Detect which cell encompasses the target text, then output its (X, Y) center coordinate. 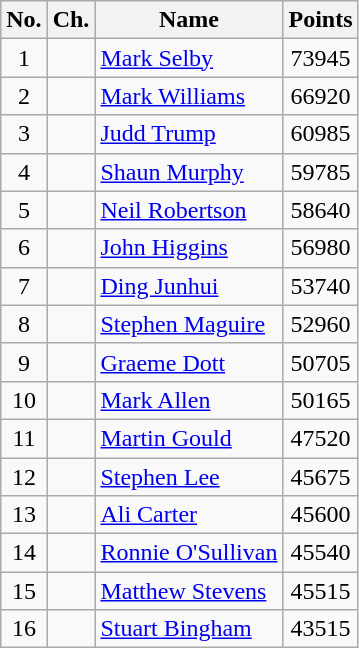
47520 (320, 438)
Shaun Murphy (189, 172)
9 (24, 362)
45600 (320, 515)
73945 (320, 58)
Points (320, 20)
13 (24, 515)
Mark Allen (189, 400)
5 (24, 210)
Ch. (71, 20)
Ding Junhui (189, 286)
45540 (320, 553)
1 (24, 58)
Stephen Lee (189, 477)
11 (24, 438)
60985 (320, 134)
45515 (320, 591)
Stephen Maguire (189, 324)
50165 (320, 400)
2 (24, 96)
3 (24, 134)
7 (24, 286)
Name (189, 20)
Matthew Stevens (189, 591)
43515 (320, 629)
15 (24, 591)
45675 (320, 477)
Martin Gould (189, 438)
12 (24, 477)
52960 (320, 324)
Stuart Bingham (189, 629)
Neil Robertson (189, 210)
John Higgins (189, 248)
50705 (320, 362)
Judd Trump (189, 134)
58640 (320, 210)
56980 (320, 248)
66920 (320, 96)
Mark Williams (189, 96)
14 (24, 553)
Graeme Dott (189, 362)
53740 (320, 286)
16 (24, 629)
4 (24, 172)
Ronnie O'Sullivan (189, 553)
Ali Carter (189, 515)
10 (24, 400)
No. (24, 20)
8 (24, 324)
Mark Selby (189, 58)
59785 (320, 172)
6 (24, 248)
